Return (X, Y) of the center of cell containing provided text 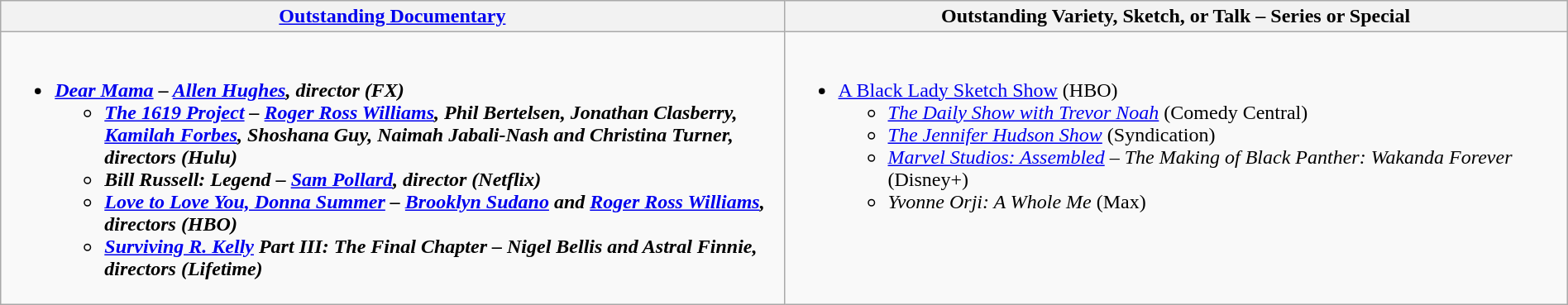
Outstanding Documentary (392, 17)
Outstanding Variety, Sketch, or Talk – Series or Special (1176, 17)
